From the cell containing the given text, extract its center point as [X, Y] coordinate. 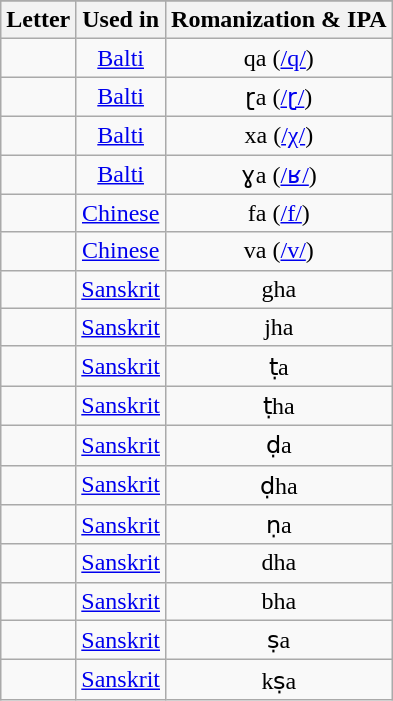
ṭa [280, 366]
fa (/f/) [280, 213]
Letter [38, 20]
jha [280, 327]
kṣa [280, 680]
ḍa [280, 445]
va (/v/) [280, 251]
ɣa (/ʁ/) [280, 174]
ḍha [280, 485]
dha [280, 563]
ṇa [280, 525]
gha [280, 289]
xa (/χ/) [280, 135]
qa (/q/) [280, 58]
Romanization & IPA [280, 20]
ṣa [280, 640]
ṭha [280, 406]
Used in [121, 20]
bha [280, 601]
ɽa (/ɽ/) [280, 97]
